Return [X, Y] of the center of cell containing provided text 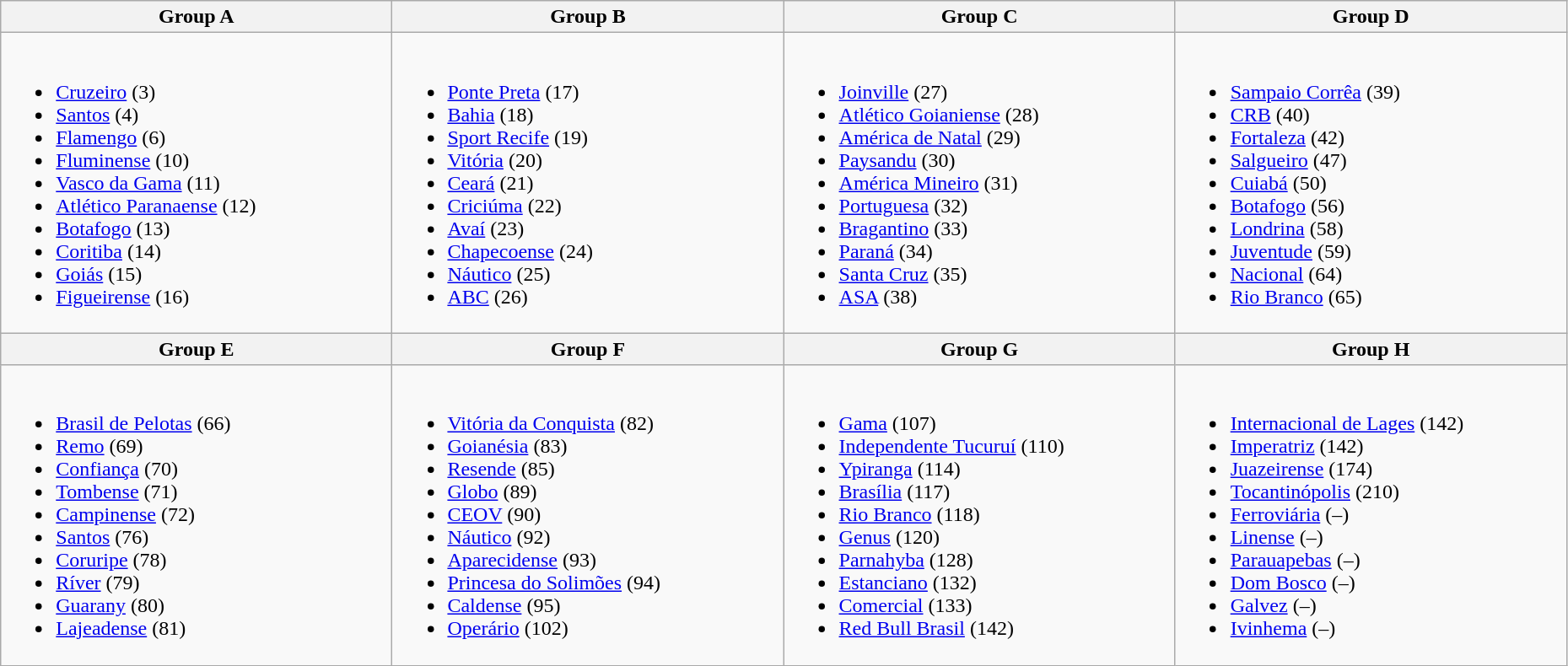
Group F [588, 349]
Group D [1371, 17]
Group A [197, 17]
Group H [1371, 349]
Ponte Preta (17) Bahia (18) Sport Recife (19) Vitória (20) Ceará (21) Criciúma (22) Avaí (23) Chapecoense (24) Náutico (25) ABC (26) [588, 183]
Group G [979, 349]
Group E [197, 349]
Sampaio Corrêa (39) CRB (40) Fortaleza (42) Salgueiro (47) Cuiabá (50) Botafogo (56) Londrina (58) Juventude (59) Nacional (64) Rio Branco (65) [1371, 183]
Brasil de Pelotas (66) Remo (69) Confiança (70) Tombense (71) Campinense (72) Santos (76) Coruripe (78) Ríver (79) Guarany (80) Lajeadense (81) [197, 515]
Group C [979, 17]
Group B [588, 17]
